Return [X, Y] of the center of cell containing provided text 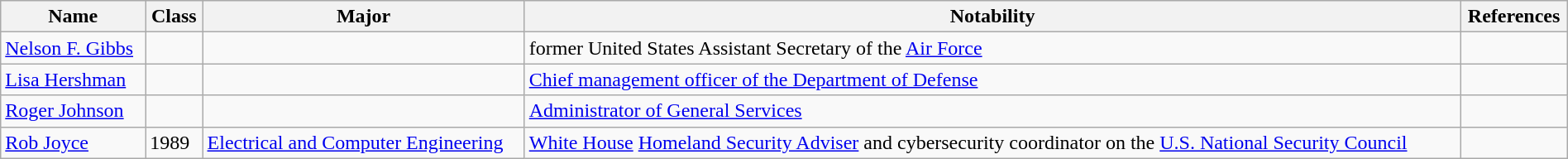
Rob Joyce [73, 142]
1989 [174, 142]
References [1513, 17]
former United States Assistant Secretary of the Air Force [992, 48]
Name [73, 17]
Lisa Hershman [73, 79]
Major [364, 17]
Roger Johnson [73, 111]
Electrical and Computer Engineering [364, 142]
Chief management officer of the Department of Defense [992, 79]
Administrator of General Services [992, 111]
White House Homeland Security Adviser and cybersecurity coordinator on the U.S. National Security Council [992, 142]
Nelson F. Gibbs [73, 48]
Class [174, 17]
Notability [992, 17]
